Return the [x, y] coordinate for the center point of the cell that contains the specified text.  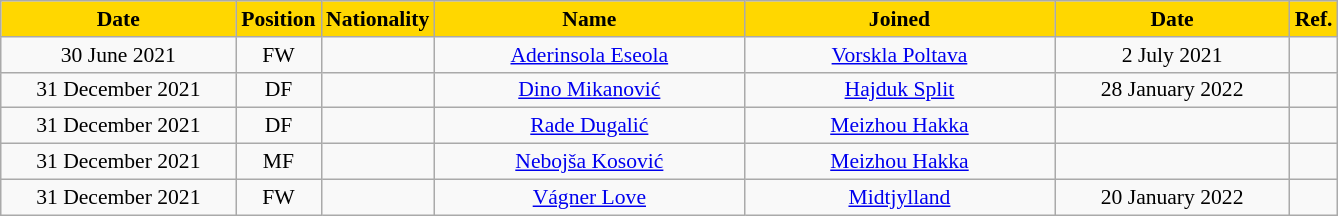
Nationality [378, 19]
Nebojša Kosović [589, 162]
Aderinsola Eseola [589, 55]
Name [589, 19]
Joined [899, 19]
Rade Dugalić [589, 126]
MF [278, 162]
2 July 2021 [1172, 55]
28 January 2022 [1172, 90]
Dino Mikanović [589, 90]
Position [278, 19]
Ref. [1314, 19]
Midtjylland [899, 197]
Hajduk Split [899, 90]
30 June 2021 [118, 55]
Vágner Love [589, 197]
20 January 2022 [1172, 197]
Vorskla Poltava [899, 55]
